For the text-containing cell, return its midpoint in (X, Y) coordinate format. 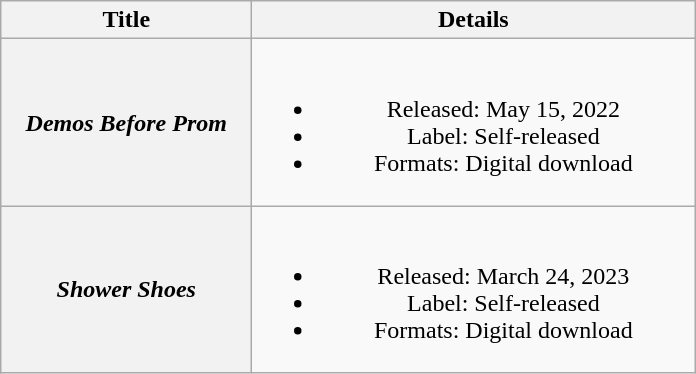
Title (126, 20)
Shower Shoes (126, 290)
Released: March 24, 2023Label: Self-releasedFormats: Digital download (474, 290)
Released: May 15, 2022Label: Self-releasedFormats: Digital download (474, 122)
Demos Before Prom (126, 122)
Details (474, 20)
